Pinpoint the cell where the given text exists, returning its (x, y) midpoint coordinate. 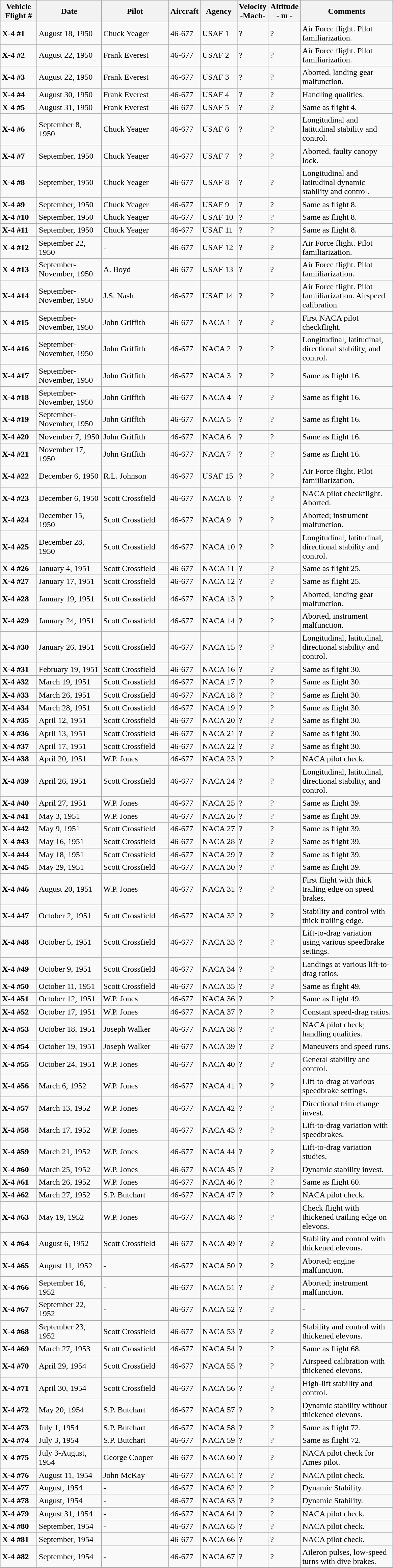
March 17, 1952 (69, 1130)
R.L. Johnson (135, 476)
Air Force flight. Pilot famiiliarization. Airspeed calibration. (347, 296)
NACA 26 (219, 816)
USAF 13 (219, 269)
X-4 #17 (19, 375)
Aborted, instrument malfunction. (347, 621)
March 21, 1952 (69, 1152)
X-4 #60 (19, 1169)
Directional trim change invest. (347, 1108)
X-4 #54 (19, 1047)
December 28, 1950 (69, 546)
Lift-to-drag variation studies. (347, 1152)
X-4 #46 (19, 889)
X-4 #5 (19, 107)
USAF 7 (219, 156)
X-4 #15 (19, 323)
September 16, 1952 (69, 1287)
March 19, 1951 (69, 682)
X-4 #59 (19, 1152)
Velocity-Mach- (253, 11)
X-4 #52 (19, 1012)
NACA 9 (219, 520)
X-4 #79 (19, 1514)
NACA 14 (219, 621)
X-4 #61 (19, 1182)
USAF 3 (219, 77)
May 20, 1954 (69, 1410)
NACA 6 (219, 437)
Pilot (135, 11)
May 9, 1951 (69, 829)
Landings at various lift-to-drag ratios. (347, 969)
NACA 7 (219, 454)
X-4 #20 (19, 437)
Same as flight 68. (347, 1349)
USAF 4 (219, 94)
NACA 40 (219, 1064)
November 7, 1950 (69, 437)
December 15, 1950 (69, 520)
October 5, 1951 (69, 942)
January 19, 1951 (69, 599)
X-4 #70 (19, 1366)
X-4 #68 (19, 1331)
January 26, 1951 (69, 647)
NACA 63 (219, 1501)
January 24, 1951 (69, 621)
X-4 #24 (19, 520)
X-4 #38 (19, 759)
John McKay (135, 1475)
March 26, 1952 (69, 1182)
X-4 #43 (19, 841)
October 2, 1951 (69, 916)
X-4 #14 (19, 296)
X-4 #66 (19, 1287)
Aileron pulses, low-speed turns with dive brakes. (347, 1557)
October 18, 1951 (69, 1029)
NACA 33 (219, 942)
NACA 3 (219, 375)
NACA 42 (219, 1108)
NACA 11 (219, 568)
X-4 #37 (19, 746)
NACA 48 (219, 1217)
May 19, 1952 (69, 1217)
May 16, 1951 (69, 841)
NACA 23 (219, 759)
April 12, 1951 (69, 721)
October 11, 1951 (69, 986)
X-4 #55 (19, 1064)
NACA 46 (219, 1182)
August 11, 1954 (69, 1475)
X-4 #51 (19, 999)
NACA 22 (219, 746)
NACA 16 (219, 669)
NACA 24 (219, 781)
X-4 #47 (19, 916)
NACA 32 (219, 916)
USAF 14 (219, 296)
January 17, 1951 (69, 581)
Lift-to-drag variation with speedbrakes. (347, 1130)
NACA 10 (219, 546)
NACA 57 (219, 1410)
September 22, 1950 (69, 247)
NACA 64 (219, 1514)
X-4 #77 (19, 1488)
NACA 66 (219, 1539)
NACA pilot check; handling qualities. (347, 1029)
April 17, 1951 (69, 746)
X-4 #34 (19, 708)
NACA 1 (219, 323)
X-4 #76 (19, 1475)
August 31, 1954 (69, 1514)
X-4 #81 (19, 1539)
X-4 #22 (19, 476)
May 18, 1951 (69, 854)
X-4 #3 (19, 77)
X-4 #35 (19, 721)
NACA 38 (219, 1029)
X-4 #13 (19, 269)
Aborted, faulty canopy lock. (347, 156)
NACA 31 (219, 889)
USAF 12 (219, 247)
NACA 60 (219, 1457)
October 19, 1951 (69, 1047)
April 29, 1954 (69, 1366)
July 3-August, 1954 (69, 1457)
NACA 15 (219, 647)
Aircraft (184, 11)
A. Boyd (135, 269)
NACA 35 (219, 986)
X-4 #62 (19, 1195)
April 26, 1951 (69, 781)
March 28, 1951 (69, 708)
X-4 #42 (19, 829)
Longitudinal and latitudinal dynamic stability and control. (347, 182)
X-4 #1 (19, 33)
X-4 #78 (19, 1501)
X-4 #6 (19, 129)
X-4 #10 (19, 217)
Stability and control with thick trailing edge. (347, 916)
October 17, 1951 (69, 1012)
X-4 #72 (19, 1410)
X-4 #11 (19, 230)
May 29, 1951 (69, 867)
X-4 #30 (19, 647)
X-4 #39 (19, 781)
April 20, 1951 (69, 759)
July 1, 1954 (69, 1427)
March 13, 1952 (69, 1108)
October 12, 1951 (69, 999)
X-4 #57 (19, 1108)
NACA 37 (219, 1012)
NACA 56 (219, 1388)
X-4 #67 (19, 1309)
March 6, 1952 (69, 1086)
X-4 #25 (19, 546)
February 19, 1951 (69, 669)
Constant speed-drag ratios. (347, 1012)
USAF 15 (219, 476)
X-4 #32 (19, 682)
X-4 #19 (19, 419)
X-4 #71 (19, 1388)
September 22, 1952 (69, 1309)
NACA 36 (219, 999)
Dynamic stability without thickened elevons. (347, 1410)
NACA 47 (219, 1195)
September 23, 1952 (69, 1331)
NACA 27 (219, 829)
X-4 #45 (19, 867)
USAF 11 (219, 230)
NACA 62 (219, 1488)
Same as flight 4. (347, 107)
X-4 #4 (19, 94)
X-4 #56 (19, 1086)
X-4 #75 (19, 1457)
USAF 5 (219, 107)
NACA 67 (219, 1557)
USAF 2 (219, 55)
NACA 41 (219, 1086)
NACA 45 (219, 1169)
X-4 #53 (19, 1029)
Handling qualities. (347, 94)
Same as flight 60. (347, 1182)
September 8, 1950 (69, 129)
NACA 21 (219, 733)
Altitude- m - (284, 11)
August 31, 1950 (69, 107)
April 27, 1951 (69, 803)
NACA 8 (219, 498)
NACA 18 (219, 695)
NACA 13 (219, 599)
X-4 #41 (19, 816)
X-4 #49 (19, 969)
USAF 1 (219, 33)
November 17, 1950 (69, 454)
X-4 #9 (19, 204)
X-4 #29 (19, 621)
NACA 49 (219, 1243)
NACA 29 (219, 854)
NACA 53 (219, 1331)
First NACA pilot checkflight. (347, 323)
August 6, 1952 (69, 1243)
NACA 30 (219, 867)
Check flight with thickened trailing edge on elevons. (347, 1217)
Lift-to-drag at various speedbrake settings. (347, 1086)
March 26, 1951 (69, 695)
NACA 55 (219, 1366)
X-4 #36 (19, 733)
X-4 #2 (19, 55)
X-4 #40 (19, 803)
August 20, 1951 (69, 889)
Date (69, 11)
NACA pilot check for Ames pilot. (347, 1457)
USAF 9 (219, 204)
March 27, 1953 (69, 1349)
NACA 17 (219, 682)
X-4 #74 (19, 1440)
X-4 #7 (19, 156)
X-4 #73 (19, 1427)
NACA 61 (219, 1475)
March 25, 1952 (69, 1169)
X-4 #48 (19, 942)
X-4 #64 (19, 1243)
X-4 #58 (19, 1130)
X-4 #65 (19, 1266)
General stability and control. (347, 1064)
NACA 25 (219, 803)
NACA 19 (219, 708)
NACA 50 (219, 1266)
Lift-to-drag variation using various speedbrake settings. (347, 942)
NACA 20 (219, 721)
X-4 #26 (19, 568)
NACA pilot checkflight. Aborted. (347, 498)
USAF 8 (219, 182)
X-4 #23 (19, 498)
NACA 65 (219, 1526)
NACA 5 (219, 419)
X-4 #69 (19, 1349)
October 24, 1951 (69, 1064)
August 11, 1952 (69, 1266)
First flight with thick trailing edge on speed brakes. (347, 889)
X-4 #82 (19, 1557)
NACA 58 (219, 1427)
Aborted; engine malfunction. (347, 1266)
August 30, 1950 (69, 94)
Longitudinal and latitudinal stability and control. (347, 129)
High-lift stability and control. (347, 1388)
X-4 #12 (19, 247)
X-4 #31 (19, 669)
X-4 #44 (19, 854)
July 3, 1954 (69, 1440)
NACA 39 (219, 1047)
NACA 51 (219, 1287)
Dynamic stability invest. (347, 1169)
X-4 #28 (19, 599)
April 30, 1954 (69, 1388)
NACA 52 (219, 1309)
NACA 54 (219, 1349)
X-4 #21 (19, 454)
Maneuvers and speed runs. (347, 1047)
X-4 #8 (19, 182)
NACA 43 (219, 1130)
NACA 12 (219, 581)
J.S. Nash (135, 296)
NACA 44 (219, 1152)
May 3, 1951 (69, 816)
George Cooper (135, 1457)
X-4 #80 (19, 1526)
USAF 10 (219, 217)
October 9, 1951 (69, 969)
Comments (347, 11)
X-4 #27 (19, 581)
X-4 #16 (19, 349)
X-4 #18 (19, 398)
April 13, 1951 (69, 733)
VehicleFlight # (19, 11)
NACA 59 (219, 1440)
Airspeed calibration with thickened elevons. (347, 1366)
NACA 34 (219, 969)
January 4, 1951 (69, 568)
Agency (219, 11)
NACA 28 (219, 841)
March 27, 1952 (69, 1195)
NACA 2 (219, 349)
August 18, 1950 (69, 33)
NACA 4 (219, 398)
X-4 #50 (19, 986)
X-4 #63 (19, 1217)
X-4 #33 (19, 695)
USAF 6 (219, 129)
